Output the (X, Y) coordinate of the center of the cell containing the given text.  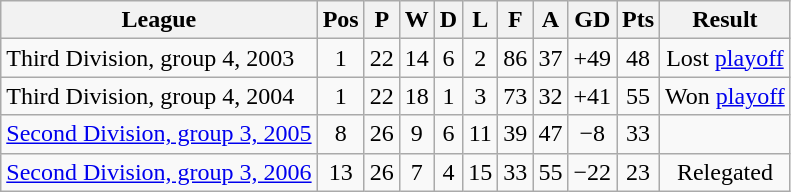
86 (516, 58)
Pts (638, 20)
4 (448, 172)
A (550, 20)
48 (638, 58)
18 (416, 96)
9 (416, 134)
Third Division, group 4, 2003 (159, 58)
Won playoff (726, 96)
8 (340, 134)
47 (550, 134)
3 (480, 96)
League (159, 20)
11 (480, 134)
−22 (592, 172)
+49 (592, 58)
+41 (592, 96)
14 (416, 58)
Pos (340, 20)
D (448, 20)
GD (592, 20)
Second Division, group 3, 2005 (159, 134)
39 (516, 134)
L (480, 20)
Relegated (726, 172)
W (416, 20)
15 (480, 172)
Second Division, group 3, 2006 (159, 172)
32 (550, 96)
F (516, 20)
73 (516, 96)
Third Division, group 4, 2004 (159, 96)
7 (416, 172)
13 (340, 172)
37 (550, 58)
Result (726, 20)
23 (638, 172)
Lost playoff (726, 58)
2 (480, 58)
P (382, 20)
−8 (592, 134)
